Determine the (X, Y) coordinate at the center of the cell enclosing the given text.  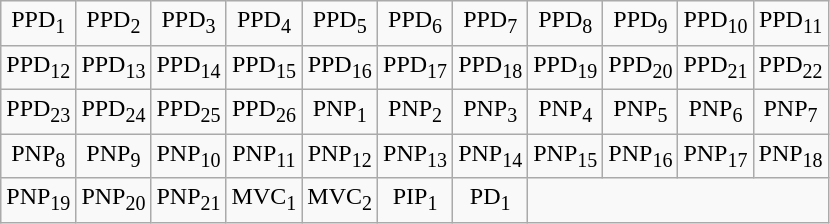
PNP7 (790, 111)
PNP19 (38, 200)
PNP21 (188, 200)
PPD14 (188, 67)
PNP12 (340, 156)
PPD25 (188, 111)
PPD24 (114, 111)
PPD26 (264, 111)
PNP9 (114, 156)
PPD1 (38, 23)
PNP15 (566, 156)
PPD2 (114, 23)
PD1 (490, 200)
PNP2 (416, 111)
PPD19 (566, 67)
PNP8 (38, 156)
PNP13 (416, 156)
PPD4 (264, 23)
PPD22 (790, 67)
PNP1 (340, 111)
PPD8 (566, 23)
PPD3 (188, 23)
PNP20 (114, 200)
PNP3 (490, 111)
PPD20 (640, 67)
MVC1 (264, 200)
PPD21 (716, 67)
PPD6 (416, 23)
PNP14 (490, 156)
PPD10 (716, 23)
PIP1 (416, 200)
PPD9 (640, 23)
PPD5 (340, 23)
PPD15 (264, 67)
PPD12 (38, 67)
PPD23 (38, 111)
PNP16 (640, 156)
PPD7 (490, 23)
PPD13 (114, 67)
PNP17 (716, 156)
PNP11 (264, 156)
PNP6 (716, 111)
PNP4 (566, 111)
PPD18 (490, 67)
PPD16 (340, 67)
PPD11 (790, 23)
MVC2 (340, 200)
PPD17 (416, 67)
PNP10 (188, 156)
PNP18 (790, 156)
PNP5 (640, 111)
